From the cell containing the given text, extract its center point as (x, y) coordinate. 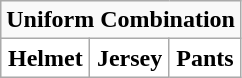
Pants (204, 58)
Uniform Combination (121, 20)
Jersey (130, 58)
Helmet (46, 58)
